Return [x, y] of the center of cell containing provided text 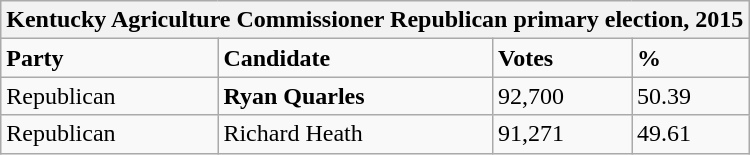
Richard Heath [356, 134]
Party [110, 58]
91,271 [562, 134]
50.39 [690, 96]
Kentucky Agriculture Commissioner Republican primary election, 2015 [375, 20]
Candidate [356, 58]
92,700 [562, 96]
Votes [562, 58]
% [690, 58]
Ryan Quarles [356, 96]
49.61 [690, 134]
